Extract the [X, Y] coordinate from the center of the cell holding the provided text.  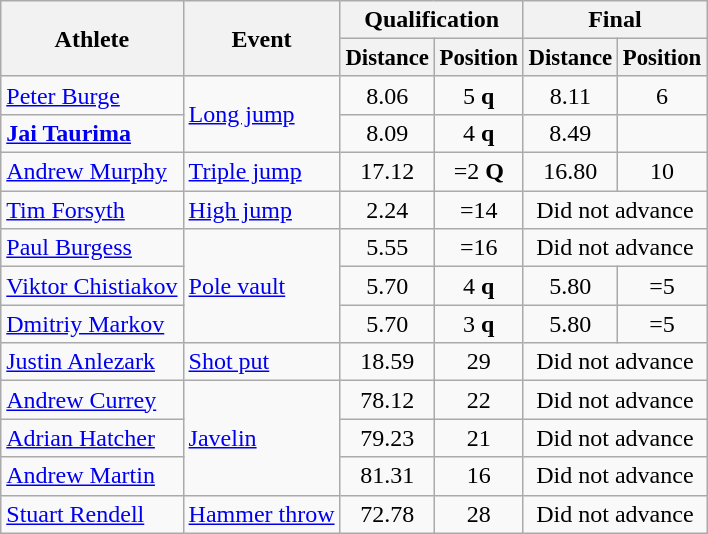
Shot put [262, 362]
Hammer throw [262, 514]
Andrew Murphy [92, 172]
=16 [478, 248]
Pole vault [262, 286]
Long jump [262, 114]
Viktor Chistiakov [92, 286]
=2 Q [478, 172]
Adrian Hatcher [92, 438]
Dmitriy Markov [92, 324]
Tim Forsyth [92, 210]
16 [478, 476]
8.06 [387, 95]
81.31 [387, 476]
Justin Anlezark [92, 362]
78.12 [387, 400]
22 [478, 400]
17.12 [387, 172]
=14 [478, 210]
72.78 [387, 514]
Paul Burgess [92, 248]
8.49 [570, 133]
Triple jump [262, 172]
5 q [478, 95]
2.24 [387, 210]
Javelin [262, 438]
High jump [262, 210]
3 q [478, 324]
Andrew Currey [92, 400]
29 [478, 362]
Peter Burge [92, 95]
79.23 [387, 438]
Stuart Rendell [92, 514]
6 [662, 95]
16.80 [570, 172]
8.11 [570, 95]
18.59 [387, 362]
5.55 [387, 248]
Andrew Martin [92, 476]
Final [614, 20]
Event [262, 39]
8.09 [387, 133]
Qualification [432, 20]
Jai Taurima [92, 133]
21 [478, 438]
28 [478, 514]
10 [662, 172]
Athlete [92, 39]
